Locate the cell with the specified text and output its [x, y] center coordinate. 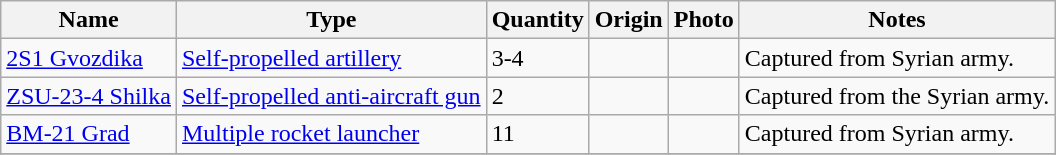
2S1 Gvozdika [89, 58]
Captured from the Syrian army. [896, 96]
3-4 [538, 58]
BM-21 Grad [89, 134]
Quantity [538, 20]
2 [538, 96]
Multiple rocket launcher [331, 134]
11 [538, 134]
Type [331, 20]
Origin [628, 20]
Self-propelled anti-aircraft gun [331, 96]
Name [89, 20]
Notes [896, 20]
ZSU-23-4 Shilka [89, 96]
Photo [704, 20]
Self-propelled artillery [331, 58]
